Locate the cell with the specified text and output its (X, Y) center coordinate. 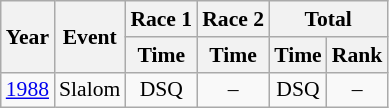
Event (90, 36)
Race 1 (161, 19)
Year (28, 36)
Race 2 (233, 19)
1988 (28, 90)
Rank (358, 55)
Slalom (90, 90)
Total (328, 19)
